Pinpoint the cell where the given text exists, returning its [x, y] midpoint coordinate. 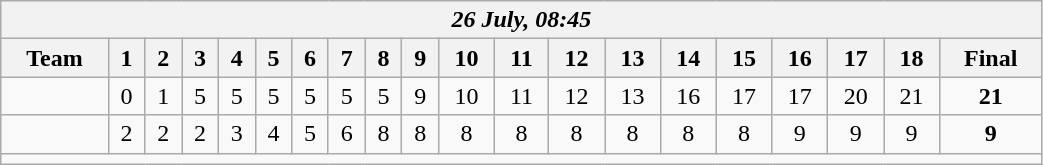
14 [688, 58]
18 [912, 58]
26 July, 08:45 [522, 20]
Team [54, 58]
Final [990, 58]
15 [744, 58]
7 [346, 58]
20 [856, 96]
0 [126, 96]
